Return [x, y] of the center of cell containing provided text 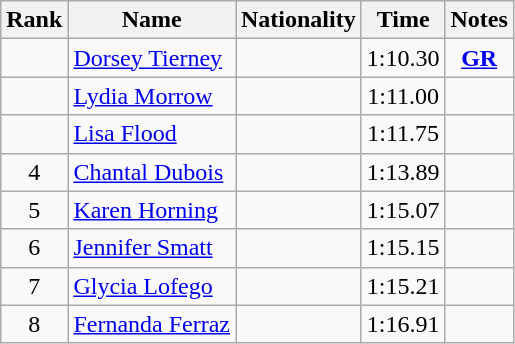
Jennifer Smatt [152, 248]
Dorsey Tierney [152, 58]
Time [403, 20]
Lydia Morrow [152, 96]
Name [152, 20]
4 [34, 172]
Fernanda Ferraz [152, 324]
1:15.21 [403, 286]
1:10.30 [403, 58]
1:11.75 [403, 134]
Chantal Dubois [152, 172]
1:11.00 [403, 96]
Notes [479, 20]
8 [34, 324]
Rank [34, 20]
7 [34, 286]
1:15.15 [403, 248]
1:13.89 [403, 172]
1:16.91 [403, 324]
GR [479, 58]
1:15.07 [403, 210]
Glycia Lofego [152, 286]
Karen Horning [152, 210]
6 [34, 248]
5 [34, 210]
Nationality [299, 20]
Lisa Flood [152, 134]
